Detect which cell encompasses the target text, then output its [x, y] center coordinate. 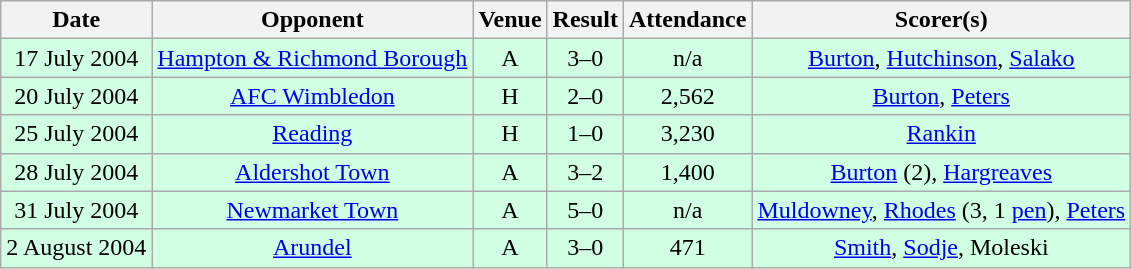
20 July 2004 [76, 96]
Result [585, 20]
Muldowney, Rhodes (3, 1 pen), Peters [942, 210]
3,230 [687, 134]
Arundel [312, 248]
Date [76, 20]
Opponent [312, 20]
Venue [510, 20]
5–0 [585, 210]
Burton, Hutchinson, Salako [942, 58]
Reading [312, 134]
AFC Wimbledon [312, 96]
Burton (2), Hargreaves [942, 172]
2 August 2004 [76, 248]
Newmarket Town [312, 210]
Attendance [687, 20]
28 July 2004 [76, 172]
Rankin [942, 134]
2,562 [687, 96]
1,400 [687, 172]
3–2 [585, 172]
471 [687, 248]
2–0 [585, 96]
17 July 2004 [76, 58]
Burton, Peters [942, 96]
31 July 2004 [76, 210]
Smith, Sodje, Moleski [942, 248]
1–0 [585, 134]
25 July 2004 [76, 134]
Hampton & Richmond Borough [312, 58]
Aldershot Town [312, 172]
Scorer(s) [942, 20]
